For the text-containing cell, return its midpoint in (X, Y) coordinate format. 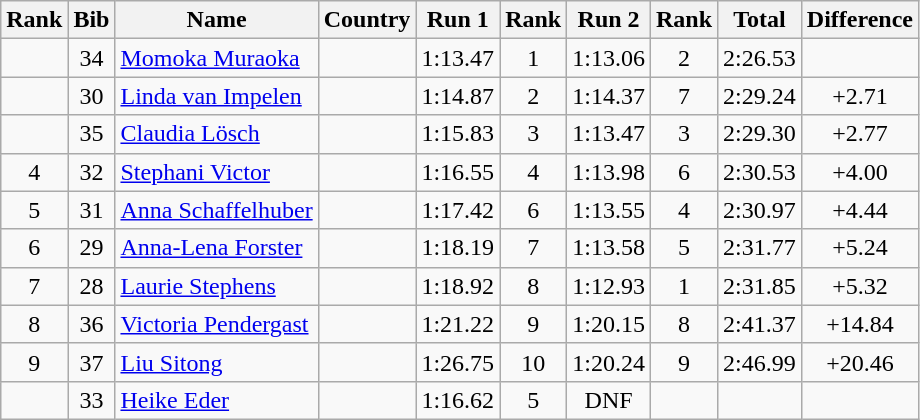
+2.77 (860, 134)
1:18.92 (458, 286)
2:30.53 (760, 172)
1:12.93 (609, 286)
Anna Schaffelhuber (216, 210)
1:17.42 (458, 210)
2:26.53 (760, 58)
1:21.22 (458, 324)
36 (92, 324)
31 (92, 210)
37 (92, 362)
1:13.98 (609, 172)
Run 2 (609, 20)
Liu Sitong (216, 362)
1:20.24 (609, 362)
+5.24 (860, 248)
+5.32 (860, 286)
32 (92, 172)
30 (92, 96)
Run 1 (458, 20)
1:20.15 (609, 324)
2:30.97 (760, 210)
Victoria Pendergast (216, 324)
33 (92, 400)
1:13.58 (609, 248)
Bib (92, 20)
1:26.75 (458, 362)
Claudia Lösch (216, 134)
1:13.06 (609, 58)
1:14.87 (458, 96)
28 (92, 286)
35 (92, 134)
2:41.37 (760, 324)
2:29.24 (760, 96)
10 (534, 362)
Stephani Victor (216, 172)
+20.46 (860, 362)
Total (760, 20)
34 (92, 58)
+14.84 (860, 324)
2:46.99 (760, 362)
+4.00 (860, 172)
Anna-Lena Forster (216, 248)
+4.44 (860, 210)
2:31.85 (760, 286)
29 (92, 248)
2:29.30 (760, 134)
Name (216, 20)
1:18.19 (458, 248)
2:31.77 (760, 248)
Linda van Impelen (216, 96)
Country (367, 20)
1:14.37 (609, 96)
1:16.62 (458, 400)
1:13.55 (609, 210)
Laurie Stephens (216, 286)
Momoka Muraoka (216, 58)
DNF (609, 400)
1:16.55 (458, 172)
1:15.83 (458, 134)
Heike Eder (216, 400)
+2.71 (860, 96)
Difference (860, 20)
